From the cell containing the given text, extract its center point as [X, Y] coordinate. 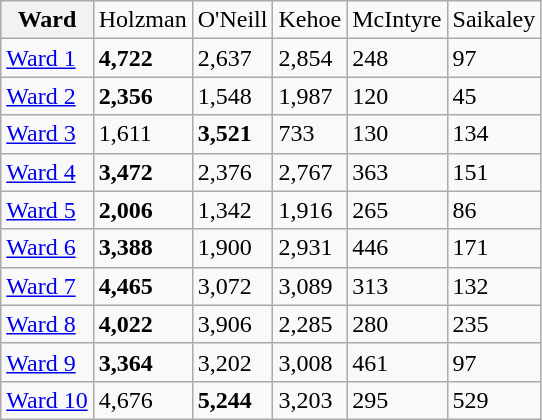
3,089 [310, 286]
134 [494, 134]
Ward 2 [47, 96]
280 [397, 324]
3,906 [232, 324]
Holzman [142, 20]
733 [310, 134]
2,356 [142, 96]
3,472 [142, 172]
Ward 10 [47, 400]
5,244 [232, 400]
Ward 6 [47, 248]
4,022 [142, 324]
3,364 [142, 362]
248 [397, 58]
2,285 [310, 324]
Ward 4 [47, 172]
4,722 [142, 58]
529 [494, 400]
1,900 [232, 248]
2,376 [232, 172]
1,611 [142, 134]
132 [494, 286]
461 [397, 362]
86 [494, 210]
Ward 5 [47, 210]
2,854 [310, 58]
3,072 [232, 286]
295 [397, 400]
120 [397, 96]
2,767 [310, 172]
3,202 [232, 362]
4,676 [142, 400]
265 [397, 210]
Ward 7 [47, 286]
3,521 [232, 134]
Kehoe [310, 20]
363 [397, 172]
Ward [47, 20]
Saikaley [494, 20]
313 [397, 286]
1,548 [232, 96]
1,342 [232, 210]
130 [397, 134]
McIntyre [397, 20]
4,465 [142, 286]
1,916 [310, 210]
3,388 [142, 248]
Ward 1 [47, 58]
2,006 [142, 210]
2,931 [310, 248]
2,637 [232, 58]
3,008 [310, 362]
171 [494, 248]
Ward 3 [47, 134]
235 [494, 324]
151 [494, 172]
3,203 [310, 400]
Ward 8 [47, 324]
1,987 [310, 96]
446 [397, 248]
45 [494, 96]
O'Neill [232, 20]
Ward 9 [47, 362]
